Determine the [x, y] coordinate at the center of the cell enclosing the given text.  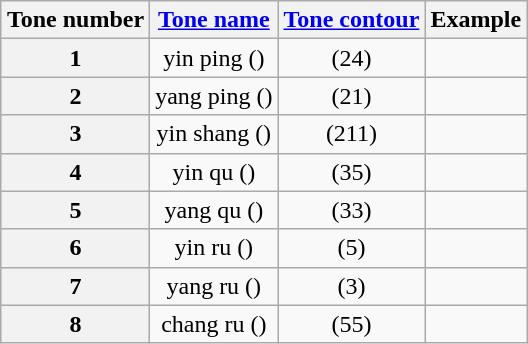
2 [75, 96]
yin ru () [214, 248]
(24) [352, 58]
yang ping () [214, 96]
6 [75, 248]
(33) [352, 210]
5 [75, 210]
7 [75, 286]
Tone contour [352, 20]
yin shang () [214, 134]
(35) [352, 172]
(21) [352, 96]
(55) [352, 324]
Tone number [75, 20]
3 [75, 134]
yang qu () [214, 210]
Tone name [214, 20]
(211) [352, 134]
4 [75, 172]
1 [75, 58]
Example [476, 20]
(3) [352, 286]
(5) [352, 248]
chang ru () [214, 324]
8 [75, 324]
yin qu () [214, 172]
yin ping () [214, 58]
yang ru () [214, 286]
